Detect which cell encompasses the target text, then output its [X, Y] center coordinate. 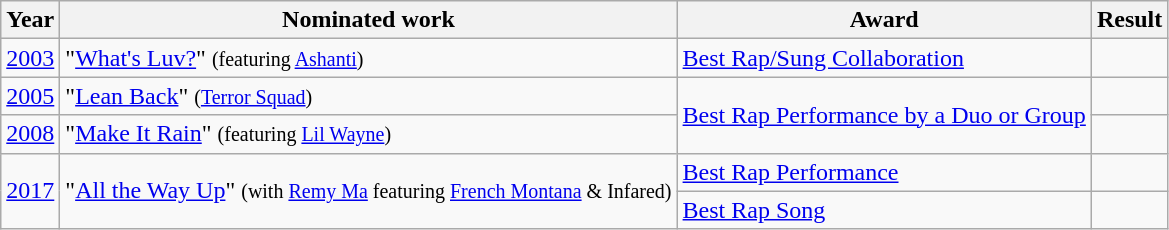
"What's Luv?" (featuring Ashanti) [368, 58]
2003 [30, 58]
Best Rap Performance by a Duo or Group [884, 115]
Best Rap Song [884, 210]
"Lean Back" (Terror Squad) [368, 96]
"Make It Rain" (featuring Lil Wayne) [368, 134]
2008 [30, 134]
Year [30, 20]
Best Rap/Sung Collaboration [884, 58]
Result [1129, 20]
Award [884, 20]
Nominated work [368, 20]
Best Rap Performance [884, 172]
2005 [30, 96]
2017 [30, 191]
"All the Way Up" (with Remy Ma featuring French Montana & Infared) [368, 191]
